Scan for the cell matching the given text and deliver its [x, y] coordinate at center. 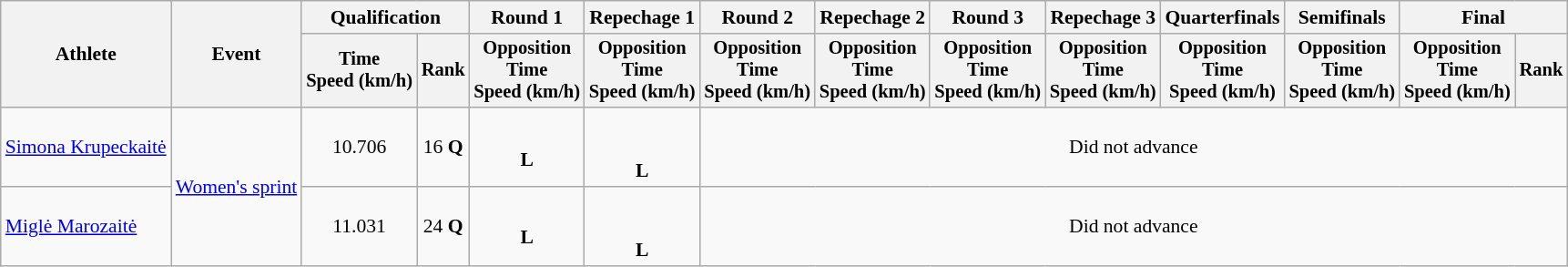
Final [1483, 17]
Repechage 3 [1104, 17]
Event [237, 55]
Women's sprint [237, 186]
Athlete [86, 55]
Simona Krupeckaitė [86, 148]
16 Q [443, 148]
Miglė Marozaitė [86, 226]
Semifinals [1342, 17]
11.031 [359, 226]
Quarterfinals [1223, 17]
Repechage 2 [872, 17]
TimeSpeed (km/h) [359, 71]
10.706 [359, 148]
Qualification [385, 17]
Round 2 [758, 17]
Repechage 1 [643, 17]
24 Q [443, 226]
Round 1 [526, 17]
Round 3 [987, 17]
